Determine the (X, Y) coordinate at the center of the cell enclosing the given text.  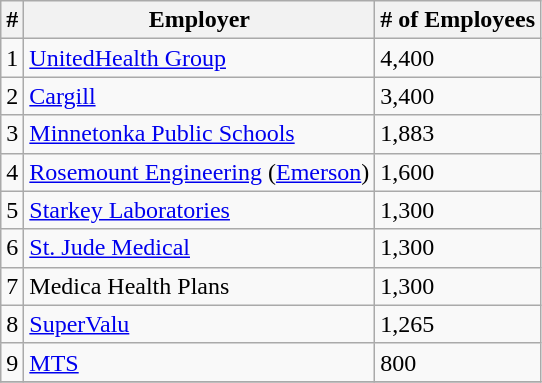
SuperValu (200, 324)
Cargill (200, 96)
7 (12, 286)
6 (12, 248)
5 (12, 210)
Rosemount Engineering (Emerson) (200, 172)
# (12, 20)
4,400 (458, 58)
Minnetonka Public Schools (200, 134)
Starkey Laboratories (200, 210)
1 (12, 58)
Medica Health Plans (200, 286)
Employer (200, 20)
3,400 (458, 96)
# of Employees (458, 20)
2 (12, 96)
3 (12, 134)
1,600 (458, 172)
4 (12, 172)
800 (458, 362)
MTS (200, 362)
UnitedHealth Group (200, 58)
St. Jude Medical (200, 248)
1,883 (458, 134)
1,265 (458, 324)
9 (12, 362)
8 (12, 324)
